Return [x, y] of the center of cell containing provided text 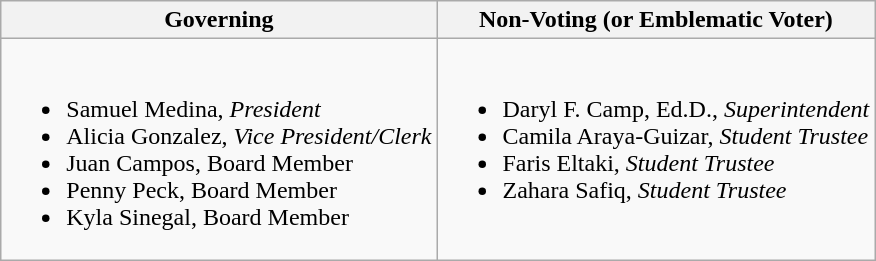
Samuel Medina, PresidentAlicia Gonzalez, Vice President/ClerkJuan Campos, Board MemberPenny Peck, Board MemberKyla Sinegal, Board Member [219, 150]
Governing [219, 20]
Daryl F. Camp, Ed.D., SuperintendentCamila Araya-Guizar, Student TrusteeFaris Eltaki, Student TrusteeZahara Safiq, Student Trustee [656, 150]
Non-Voting (or Emblematic Voter) [656, 20]
